Capture the cell that displays the provided text and extract its (x, y) central coordinate. 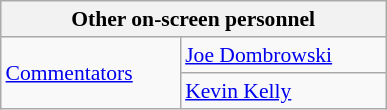
Kevin Kelly (283, 91)
Other on-screen personnel (194, 19)
Commentators (91, 72)
Joe Dombrowski (283, 55)
